Pinpoint the cell where the given text exists, returning its [x, y] midpoint coordinate. 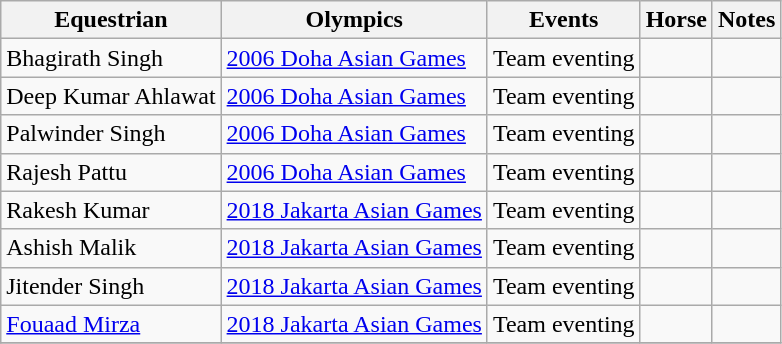
Palwinder Singh [111, 134]
Rajesh Pattu [111, 172]
Events [564, 20]
Equestrian [111, 20]
Olympics [354, 20]
Ashish Malik [111, 248]
Notes [746, 20]
Bhagirath Singh [111, 58]
Horse [676, 20]
Deep Kumar Ahlawat [111, 96]
Jitender Singh [111, 286]
Fouaad Mirza [111, 324]
Rakesh Kumar [111, 210]
